For the text-containing cell, return its midpoint in [X, Y] coordinate format. 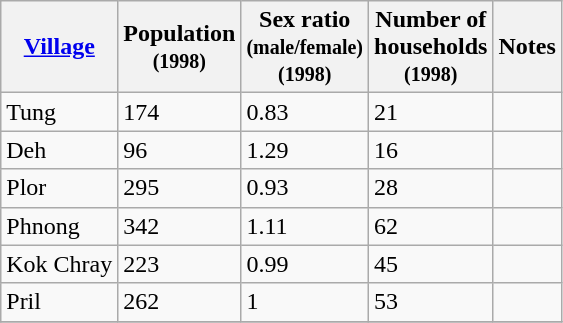
1.29 [305, 150]
Sex ratio(male/female)(1998) [305, 47]
45 [431, 264]
223 [180, 264]
Kok Chray [60, 264]
1.11 [305, 226]
Village [60, 47]
Notes [527, 47]
Tung [60, 112]
Pril [60, 302]
0.83 [305, 112]
96 [180, 150]
262 [180, 302]
174 [180, 112]
Deh [60, 150]
28 [431, 188]
21 [431, 112]
295 [180, 188]
Plor [60, 188]
0.93 [305, 188]
53 [431, 302]
342 [180, 226]
62 [431, 226]
1 [305, 302]
16 [431, 150]
Number ofhouseholds(1998) [431, 47]
Population(1998) [180, 47]
Phnong [60, 226]
0.99 [305, 264]
